From the cell containing the given text, extract its center point as [x, y] coordinate. 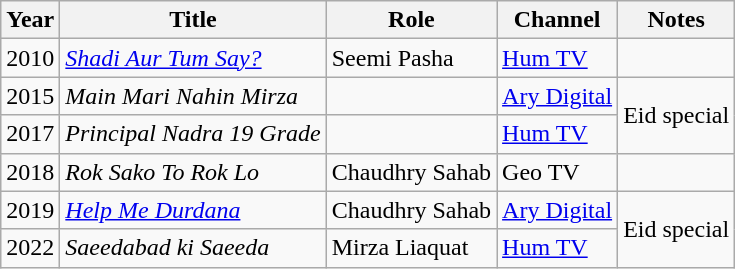
Role [411, 20]
Geo TV [558, 172]
Year [30, 20]
Main Mari Nahin Mirza [193, 96]
Channel [558, 20]
2018 [30, 172]
Saeedabad ki Saeeda [193, 248]
Seemi Pasha [411, 58]
Title [193, 20]
2022 [30, 248]
2017 [30, 134]
2015 [30, 96]
Shadi Aur Tum Say? [193, 58]
Notes [676, 20]
Help Me Durdana [193, 210]
Rok Sako To Rok Lo [193, 172]
2019 [30, 210]
Principal Nadra 19 Grade [193, 134]
Mirza Liaquat [411, 248]
2010 [30, 58]
